Return [x, y] of the center of cell containing provided text 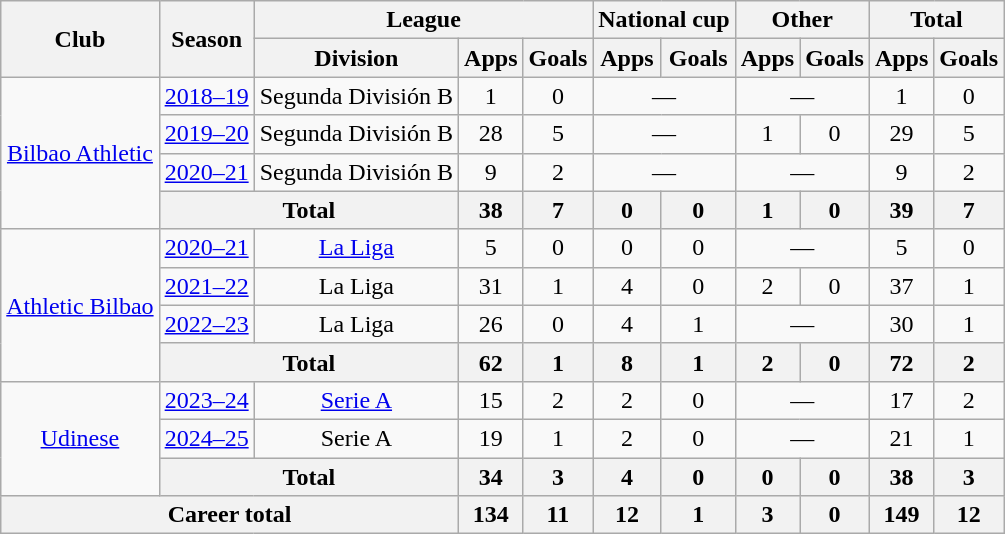
Athletic Bilbao [80, 305]
Career total [230, 515]
National cup [664, 20]
37 [901, 286]
19 [491, 438]
21 [901, 438]
2021–22 [206, 286]
134 [491, 515]
League [424, 20]
2019–20 [206, 134]
Udinese [80, 438]
29 [901, 134]
Club [80, 39]
15 [491, 400]
2023–24 [206, 400]
17 [901, 400]
2024–25 [206, 438]
149 [901, 515]
72 [901, 362]
39 [901, 210]
2018–19 [206, 96]
11 [558, 515]
Division [356, 58]
8 [627, 362]
Other [802, 20]
30 [901, 324]
Season [206, 39]
2022–23 [206, 324]
62 [491, 362]
31 [491, 286]
28 [491, 134]
Bilbao Athletic [80, 153]
34 [491, 477]
26 [491, 324]
